Find where the given text appears and provide that cell's center as [x, y] coordinate. 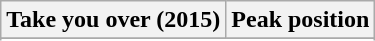
Take you over (2015) [114, 20]
Peak position [300, 20]
